For the text-containing cell, return its midpoint in (X, Y) coordinate format. 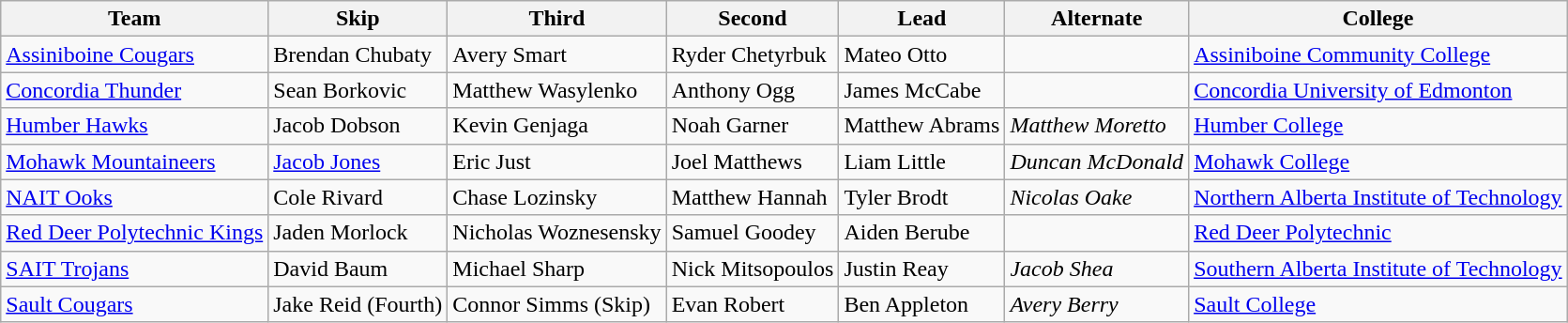
Matthew Hannah (753, 197)
Tyler Brodt (921, 197)
Joel Matthews (753, 161)
College (1378, 19)
Mateo Otto (921, 54)
Avery Smart (557, 54)
Noah Garner (753, 126)
Anthony Ogg (753, 90)
Jaden Morlock (358, 233)
Aiden Berube (921, 233)
Matthew Wasylenko (557, 90)
James McCabe (921, 90)
Nicholas Woznesensky (557, 233)
Cole Rivard (358, 197)
Ben Appleton (921, 304)
Nicolas Oake (1097, 197)
Liam Little (921, 161)
NAIT Ooks (135, 197)
Concordia University of Edmonton (1378, 90)
Jake Reid (Fourth) (358, 304)
Assiniboine Cougars (135, 54)
Avery Berry (1097, 304)
Justin Reay (921, 269)
Humber College (1378, 126)
Matthew Moretto (1097, 126)
Concordia Thunder (135, 90)
Skip (358, 19)
Humber Hawks (135, 126)
SAIT Trojans (135, 269)
Team (135, 19)
Red Deer Polytechnic Kings (135, 233)
Assiniboine Community College (1378, 54)
Second (753, 19)
David Baum (358, 269)
Alternate (1097, 19)
Sean Borkovic (358, 90)
Ryder Chetyrbuk (753, 54)
Chase Lozinsky (557, 197)
Matthew Abrams (921, 126)
Duncan McDonald (1097, 161)
Michael Sharp (557, 269)
Samuel Goodey (753, 233)
Kevin Genjaga (557, 126)
Red Deer Polytechnic (1378, 233)
Northern Alberta Institute of Technology (1378, 197)
Jacob Jones (358, 161)
Jacob Dobson (358, 126)
Jacob Shea (1097, 269)
Sault Cougars (135, 304)
Third (557, 19)
Connor Simms (Skip) (557, 304)
Eric Just (557, 161)
Lead (921, 19)
Evan Robert (753, 304)
Mohawk Mountaineers (135, 161)
Southern Alberta Institute of Technology (1378, 269)
Nick Mitsopoulos (753, 269)
Mohawk College (1378, 161)
Sault College (1378, 304)
Brendan Chubaty (358, 54)
